Extract the [x, y] coordinate from the center of the cell holding the provided text.  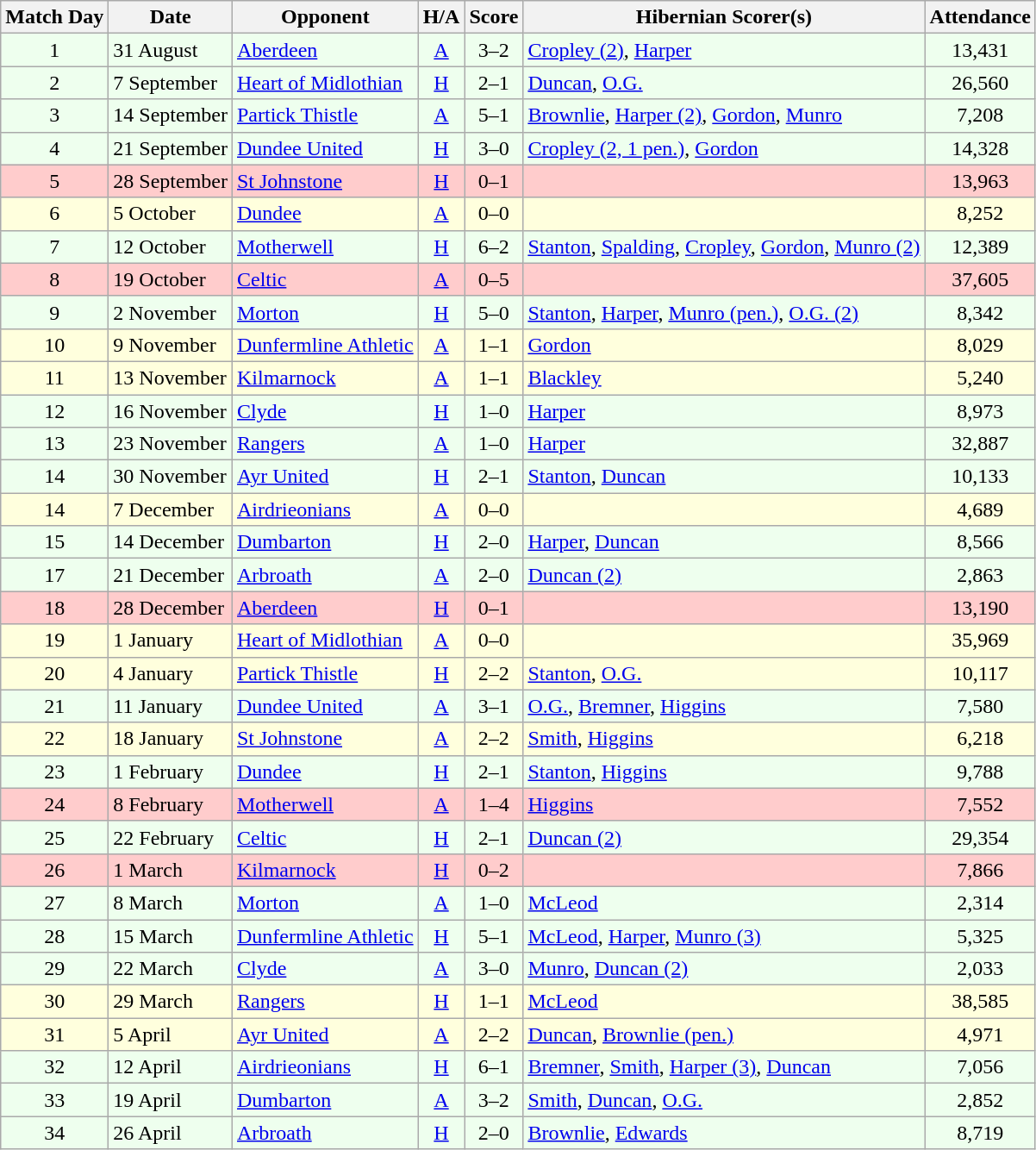
Opponent [325, 17]
32 [55, 1067]
Higgins [724, 804]
11 January [171, 706]
23 [55, 772]
30 November [171, 477]
10,133 [980, 477]
Smith, Higgins [724, 739]
26,560 [980, 83]
1 January [171, 641]
9 [55, 312]
6–2 [494, 247]
15 [55, 542]
29 [55, 969]
12 April [171, 1067]
15 March [171, 935]
34 [55, 1133]
Stanton, Higgins [724, 772]
18 January [171, 739]
O.G., Bremner, Higgins [724, 706]
16 November [171, 411]
4,971 [980, 1034]
Stanton, O.G. [724, 673]
18 [55, 608]
31 August [171, 50]
37,605 [980, 279]
8 March [171, 903]
Harper, Duncan [724, 542]
13,431 [980, 50]
14 September [171, 116]
2,314 [980, 903]
5 April [171, 1034]
1 February [171, 772]
28 December [171, 608]
21 September [171, 148]
1–4 [494, 804]
30 [55, 1002]
21 [55, 706]
13,963 [980, 181]
12 October [171, 247]
13,190 [980, 608]
29,354 [980, 837]
0–5 [494, 279]
5 October [171, 214]
7 December [171, 509]
7,552 [980, 804]
32,887 [980, 444]
0–2 [494, 870]
Match Day [55, 17]
3 [55, 116]
4,689 [980, 509]
28 [55, 935]
12,389 [980, 247]
6,218 [980, 739]
24 [55, 804]
Stanton, Spalding, Cropley, Gordon, Munro (2) [724, 247]
2 November [171, 312]
Gordon [724, 345]
12 [55, 411]
Duncan, O.G. [724, 83]
10 [55, 345]
4 January [171, 673]
Stanton, Duncan [724, 477]
17 [55, 575]
9 November [171, 345]
8,252 [980, 214]
19 April [171, 1100]
22 March [171, 969]
2,863 [980, 575]
Date [171, 17]
Cropley (2, 1 pen.), Gordon [724, 148]
2,852 [980, 1100]
Munro, Duncan (2) [724, 969]
5,325 [980, 935]
38,585 [980, 1002]
19 October [171, 279]
20 [55, 673]
1 March [171, 870]
10,117 [980, 673]
26 April [171, 1133]
23 November [171, 444]
22 February [171, 837]
Stanton, Harper, Munro (pen.), O.G. (2) [724, 312]
8,342 [980, 312]
25 [55, 837]
1 [55, 50]
Bremner, Smith, Harper (3), Duncan [724, 1067]
5 [55, 181]
McLeod, Harper, Munro (3) [724, 935]
5,240 [980, 378]
8 [55, 279]
Attendance [980, 17]
22 [55, 739]
4 [55, 148]
8 February [171, 804]
Score [494, 17]
7,580 [980, 706]
7,866 [980, 870]
Brownlie, Harper (2), Gordon, Munro [724, 116]
Brownlie, Edwards [724, 1133]
Blackley [724, 378]
26 [55, 870]
Cropley (2), Harper [724, 50]
19 [55, 641]
5–0 [494, 312]
7 September [171, 83]
13 [55, 444]
8,973 [980, 411]
35,969 [980, 641]
6 [55, 214]
8,566 [980, 542]
6–1 [494, 1067]
13 November [171, 378]
33 [55, 1100]
Smith, Duncan, O.G. [724, 1100]
Hibernian Scorer(s) [724, 17]
11 [55, 378]
28 September [171, 181]
29 March [171, 1002]
2 [55, 83]
31 [55, 1034]
7,208 [980, 116]
8,719 [980, 1133]
2,033 [980, 969]
Duncan, Brownlie (pen.) [724, 1034]
27 [55, 903]
7 [55, 247]
14 December [171, 542]
14,328 [980, 148]
9,788 [980, 772]
8,029 [980, 345]
7,056 [980, 1067]
3–1 [494, 706]
H/A [441, 17]
21 December [171, 575]
